Find where the given text appears and provide that cell's center as (x, y) coordinate. 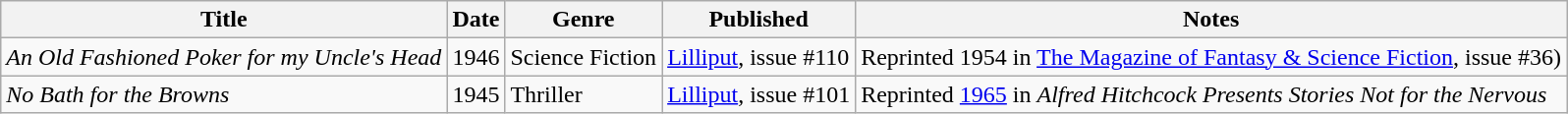
Published (758, 20)
Title (224, 20)
1946 (476, 57)
No Bath for the Browns (224, 94)
1945 (476, 94)
Reprinted 1954 in The Magazine of Fantasy & Science Fiction, issue #36) (1211, 57)
Lilliput, issue #101 (758, 94)
Thriller (584, 94)
Date (476, 20)
Reprinted 1965 in Alfred Hitchcock Presents Stories Not for the Nervous (1211, 94)
Lilliput, issue #110 (758, 57)
Notes (1211, 20)
Genre (584, 20)
An Old Fashioned Poker for my Uncle's Head (224, 57)
Science Fiction (584, 57)
